Capture the cell that displays the provided text and extract its [X, Y] central coordinate. 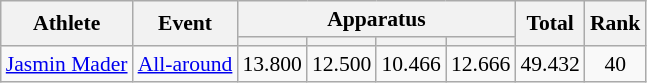
All-around [186, 64]
49.432 [550, 64]
10.466 [410, 64]
Jasmin Mader [67, 64]
Athlete [67, 24]
Rank [616, 24]
12.500 [342, 64]
Event [186, 24]
40 [616, 64]
13.800 [272, 64]
12.666 [480, 64]
Total [550, 24]
Apparatus [376, 19]
